Pinpoint the cell where the given text exists, returning its [X, Y] midpoint coordinate. 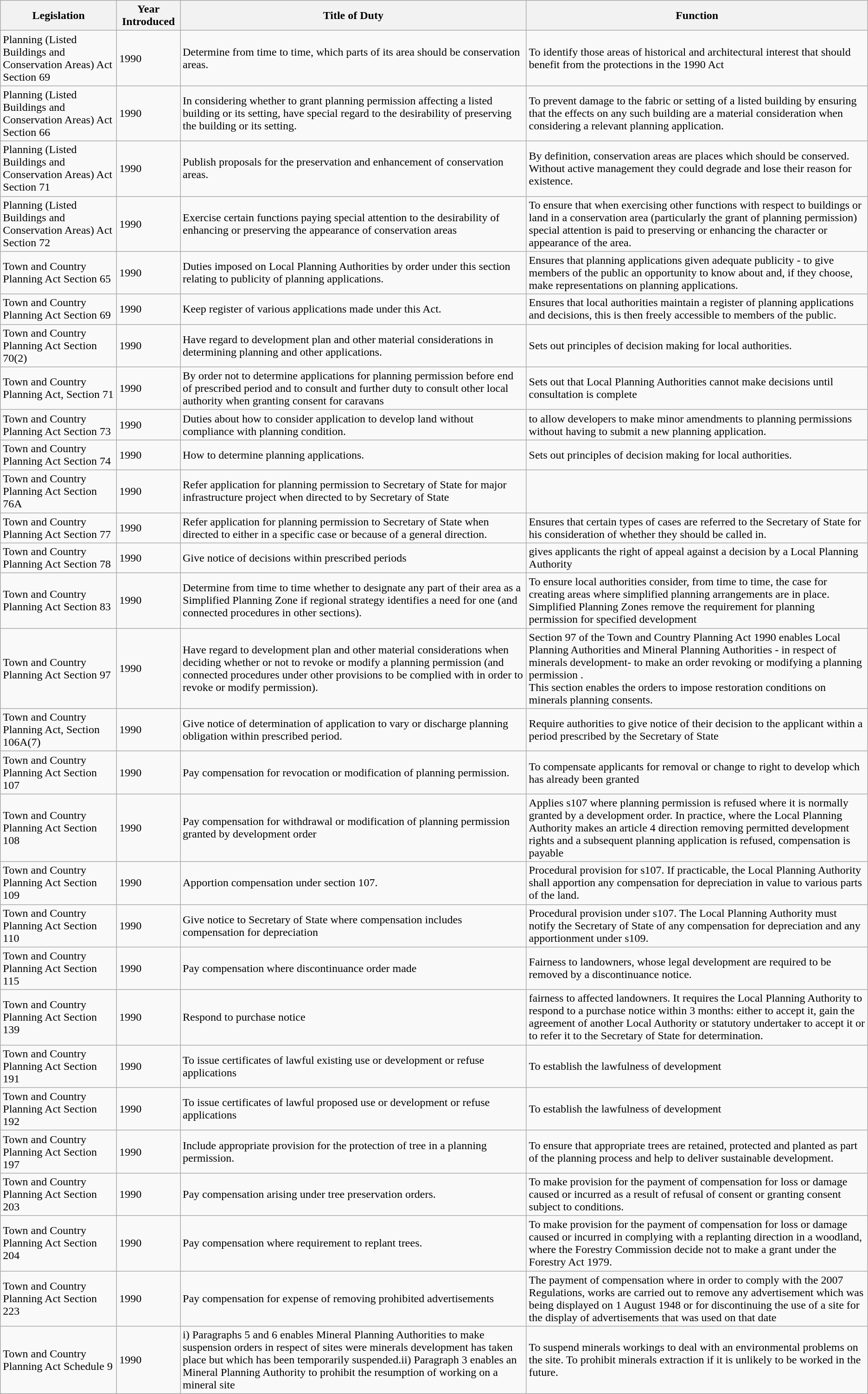
To issue certificates of lawful proposed use or development or refuse applications [353, 1109]
Town and Country Planning Act Section 73 [58, 425]
To issue certificates of lawful existing use or development or refuse applications [353, 1066]
Town and Country Planning Act Section 191 [58, 1066]
Town and Country Planning Act Section 115 [58, 968]
Exercise certain functions paying special attention to the desirability of enhancing or preserving the appearance of conservation areas [353, 224]
Pay compensation arising under tree preservation orders. [353, 1194]
Apportion compensation under section 107. [353, 883]
Planning (Listed Buildings and Conservation Areas) Act Section 69 [58, 58]
Keep register of various applications made under this Act. [353, 309]
Require authorities to give notice of their decision to the applicant within a period prescribed by the Secretary of State [697, 730]
Pay compensation for revocation or modification of planning permission. [353, 773]
Town and Country Planning Act Schedule 9 [58, 1360]
Planning (Listed Buildings and Conservation Areas) Act Section 66 [58, 113]
Title of Duty [353, 16]
Respond to purchase notice [353, 1017]
Town and Country Planning Act Section 139 [58, 1017]
Town and Country Planning Act Section 197 [58, 1151]
Give notice of decisions within prescribed periods [353, 558]
Town and Country Planning Act Section 107 [58, 773]
Have regard to development plan and other material considerations in determining planning and other applications. [353, 345]
Sets out that Local Planning Authorities cannot make decisions until consultation is complete [697, 388]
Legislation [58, 16]
Town and Country Planning Act Section 65 [58, 273]
Town and Country Planning Act Section 203 [58, 1194]
Town and Country Planning Act Section 223 [58, 1298]
Town and Country Planning Act Section 69 [58, 309]
Ensures that local authorities maintain a register of planning applications and decisions, this is then freely accessible to members of the public. [697, 309]
Town and Country Planning Act Section 109 [58, 883]
Town and Country Planning Act, Section 71 [58, 388]
Town and Country Planning Act Section 97 [58, 669]
Give notice of determination of application to vary or discharge planning obligation within prescribed period. [353, 730]
Include appropriate provision for the protection of tree in a planning permission. [353, 1151]
Refer application for planning permission to Secretary of State for major infrastructure project when directed to by Secretary of State [353, 491]
To compensate applicants for removal or change to right to develop which has already been granted [697, 773]
Town and Country Planning Act Section 108 [58, 828]
Year Introduced [148, 16]
To ensure that appropriate trees are retained, protected and planted as part of the planning process and help to deliver sustainable development. [697, 1151]
Pay compensation where discontinuance order made [353, 968]
Town and Country Planning Act Section 76A [58, 491]
Determine from time to time, which parts of its area should be conservation areas. [353, 58]
Pay compensation where requirement to replant trees. [353, 1243]
Town and Country Planning Act Section 70(2) [58, 345]
Town and Country Planning Act Section 78 [58, 558]
to allow developers to make minor amendments to planning permissions without having to submit a new planning application. [697, 425]
How to determine planning applications. [353, 454]
Give notice to Secretary of State where compensation includes compensation for depreciation [353, 926]
To identify those areas of historical and architectural interest that should benefit from the protections in the 1990 Act [697, 58]
Refer application for planning permission to Secretary of State when directed to either in a specific case or because of a general direction. [353, 528]
Planning (Listed Buildings and Conservation Areas) Act Section 71 [58, 169]
Town and Country Planning Act Section 192 [58, 1109]
Town and Country Planning Act, Section 106A(7) [58, 730]
gives applicants the right of appeal against a decision by a Local Planning Authority [697, 558]
Pay compensation for expense of removing prohibited advertisements [353, 1298]
Ensures that certain types of cases are referred to the Secretary of State for his consideration of whether they should be called in. [697, 528]
Planning (Listed Buildings and Conservation Areas) Act Section 72 [58, 224]
Town and Country Planning Act Section 204 [58, 1243]
Town and Country Planning Act Section 77 [58, 528]
Town and Country Planning Act Section 74 [58, 454]
Town and Country Planning Act Section 110 [58, 926]
Fairness to landowners, whose legal development are required to be removed by a discontinuance notice. [697, 968]
Function [697, 16]
Duties about how to consider application to develop land without compliance with planning condition. [353, 425]
Town and Country Planning Act Section 83 [58, 601]
Publish proposals for the preservation and enhancement of conservation areas. [353, 169]
Pay compensation for withdrawal or modification of planning permission granted by development order [353, 828]
Duties imposed on Local Planning Authorities by order under this section relating to publicity of planning applications. [353, 273]
